Identify which cell holds the provided text, then report its (x, y) central coordinate. 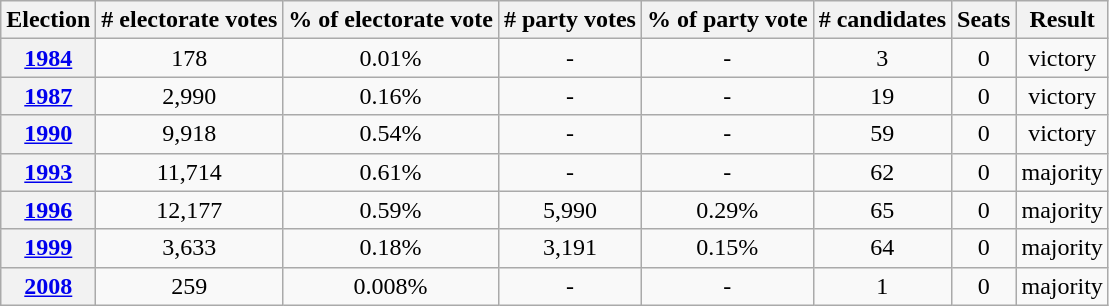
0.18% (391, 248)
# party votes (570, 20)
59 (882, 134)
0.008% (391, 286)
0.61% (391, 172)
3,633 (190, 248)
64 (882, 248)
0.54% (391, 134)
% of party vote (727, 20)
0.16% (391, 96)
Seats (984, 20)
0.59% (391, 210)
# candidates (882, 20)
1 (882, 286)
19 (882, 96)
% of electorate vote (391, 20)
2008 (48, 286)
1999 (48, 248)
0.01% (391, 58)
1993 (48, 172)
1984 (48, 58)
259 (190, 286)
9,918 (190, 134)
Result (1062, 20)
0.15% (727, 248)
3 (882, 58)
178 (190, 58)
1996 (48, 210)
0.29% (727, 210)
11,714 (190, 172)
1990 (48, 134)
# electorate votes (190, 20)
62 (882, 172)
2,990 (190, 96)
12,177 (190, 210)
Election (48, 20)
65 (882, 210)
1987 (48, 96)
5,990 (570, 210)
3,191 (570, 248)
